From the cell containing the given text, extract its center point as [x, y] coordinate. 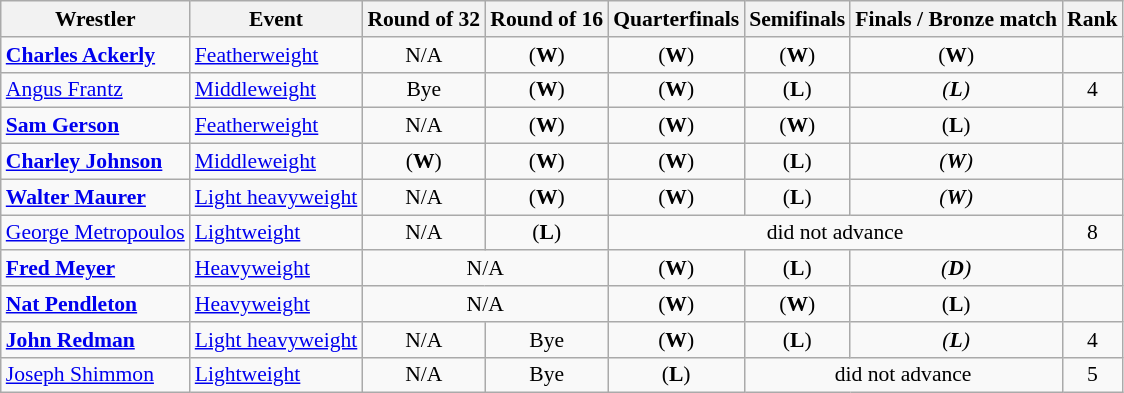
Finals / Bronze match [956, 19]
Nat Pendleton [96, 304]
Wrestler [96, 19]
(D) [956, 269]
5 [1092, 375]
Walter Maurer [96, 197]
Angus Frantz [96, 90]
Joseph Shimmon [96, 375]
Round of 32 [424, 19]
Round of 16 [546, 19]
Charles Ackerly [96, 55]
George Metropoulos [96, 233]
Event [276, 19]
Sam Gerson [96, 126]
Fred Meyer [96, 269]
Rank [1092, 19]
Charley Johnson [96, 162]
8 [1092, 233]
Quarterfinals [676, 19]
John Redman [96, 340]
Semifinals [797, 19]
